For the text-containing cell, return its midpoint in (x, y) coordinate format. 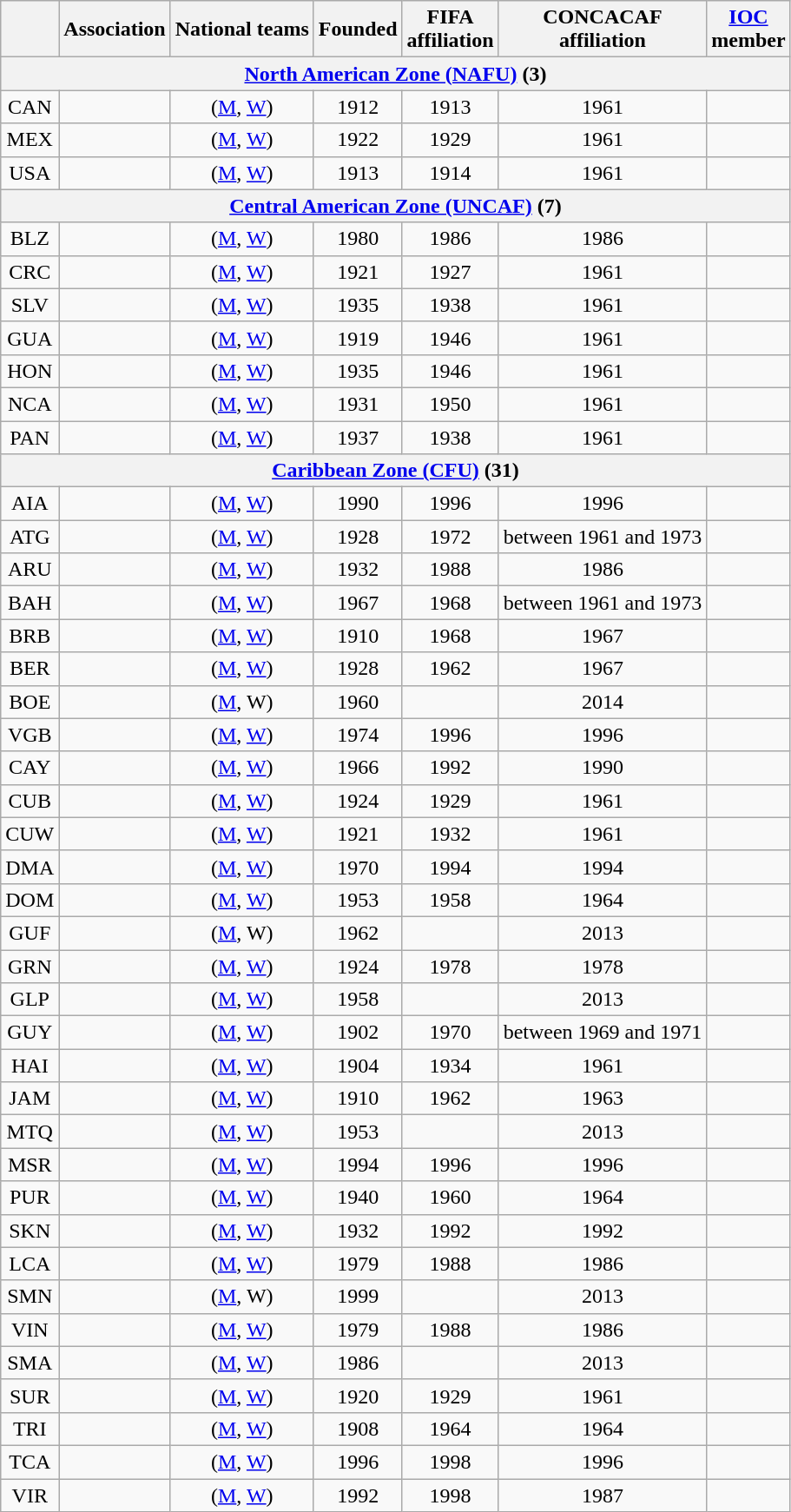
between 1969 and 1971 (603, 1033)
GUY (30, 1033)
VIN (30, 1330)
CRC (30, 272)
CONCACAF affiliation (603, 30)
PAN (30, 437)
1934 (450, 1066)
GUA (30, 338)
1912 (358, 107)
GRN (30, 967)
IOC member (748, 30)
2014 (603, 702)
MEX (30, 140)
1999 (358, 1297)
USA (30, 173)
ATG (30, 537)
GUF (30, 933)
1980 (358, 239)
1914 (450, 173)
HAI (30, 1066)
1908 (358, 1429)
VGB (30, 735)
1966 (358, 768)
VIR (30, 1495)
1904 (358, 1066)
1902 (358, 1033)
BLZ (30, 239)
HON (30, 371)
SKN (30, 1231)
CAY (30, 768)
Founded (358, 30)
PUR (30, 1198)
1931 (358, 404)
CAN (30, 107)
Caribbean Zone (CFU) (31) (396, 471)
DMA (30, 867)
1927 (450, 272)
1972 (450, 537)
LCA (30, 1264)
FIFA affiliation (450, 30)
1963 (603, 1099)
Association (115, 30)
TCA (30, 1462)
1919 (358, 338)
TRI (30, 1429)
1920 (358, 1396)
1987 (603, 1495)
SUR (30, 1396)
Central American Zone (UNCAF) (7) (396, 206)
NCA (30, 404)
1922 (358, 140)
CUB (30, 801)
BER (30, 669)
MTQ (30, 1132)
CUW (30, 834)
1937 (358, 437)
1940 (358, 1198)
ARU (30, 570)
SMN (30, 1297)
DOM (30, 900)
BRB (30, 636)
SMA (30, 1363)
AIA (30, 504)
JAM (30, 1099)
MSR (30, 1165)
1974 (358, 735)
1950 (450, 404)
BOE (30, 702)
BAH (30, 603)
National teams (241, 30)
GLP (30, 1000)
North American Zone (NAFU) (3) (396, 74)
SLV (30, 305)
